Detect which cell encompasses the target text, then output its [X, Y] center coordinate. 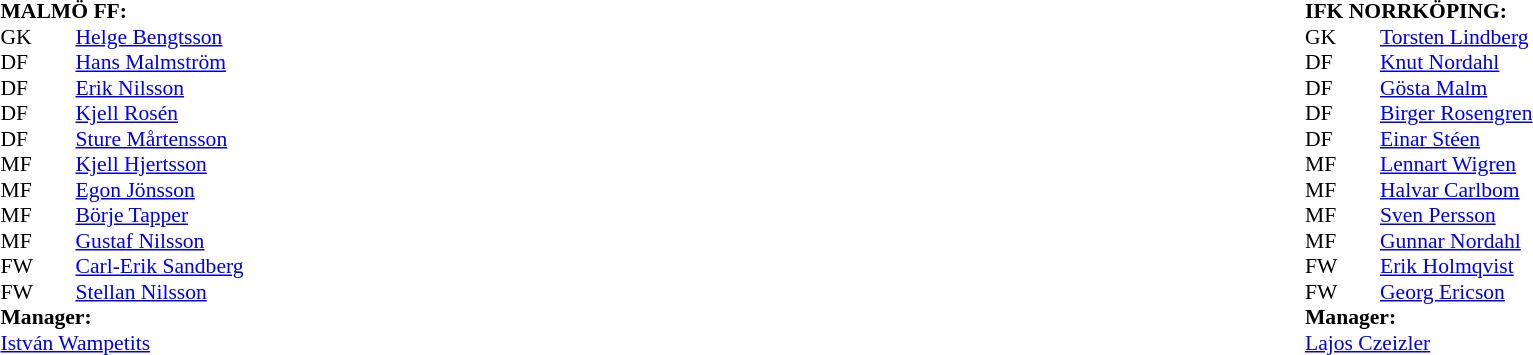
Georg Ericson [1456, 292]
Egon Jönsson [160, 190]
Gösta Malm [1456, 88]
Kjell Hjertsson [160, 165]
Erik Holmqvist [1456, 267]
Birger Rosengren [1456, 113]
Erik Nilsson [160, 88]
Helge Bengtsson [160, 37]
Torsten Lindberg [1456, 37]
Stellan Nilsson [160, 292]
Gustaf Nilsson [160, 241]
Lennart Wigren [1456, 165]
Gunnar Nordahl [1456, 241]
Sture Mårtensson [160, 139]
Knut Nordahl [1456, 63]
Kjell Rosén [160, 113]
Halvar Carlbom [1456, 190]
Börje Tapper [160, 215]
Carl-Erik Sandberg [160, 267]
Sven Persson [1456, 215]
Hans Malmström [160, 63]
Einar Stéen [1456, 139]
